Locate the cell with the specified text and output its (X, Y) center coordinate. 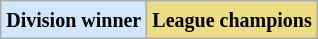
Division winner (74, 20)
League champions (232, 20)
